Provide the (x, y) coordinate of the cell's center where the given text is located.  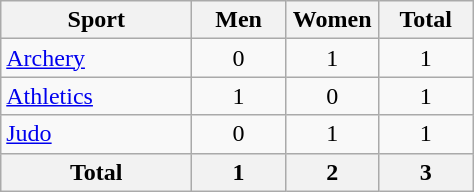
2 (332, 172)
3 (426, 172)
Sport (96, 20)
Women (332, 20)
Archery (96, 58)
Athletics (96, 96)
Men (239, 20)
Judo (96, 134)
